For the text-containing cell, return its midpoint in (x, y) coordinate format. 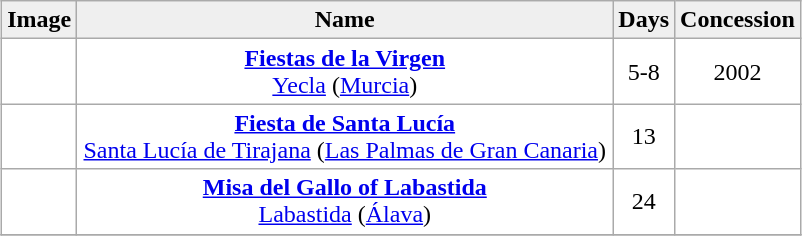
5-8 (644, 72)
Days (644, 20)
24 (644, 202)
Image (40, 20)
2002 (738, 72)
13 (644, 136)
Misa del Gallo of LabastidaLabastida (Álava) (345, 202)
Concession (738, 20)
Fiesta de Santa LucíaSanta Lucía de Tirajana (Las Palmas de Gran Canaria) (345, 136)
Fiestas de la VirgenYecla (Murcia) (345, 72)
Name (345, 20)
